Capture the cell that displays the provided text and extract its (X, Y) central coordinate. 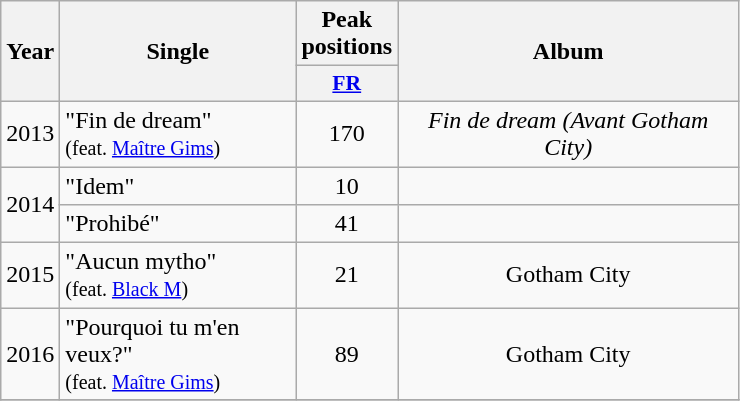
2014 (30, 204)
"Prohibé" (178, 224)
Album (568, 52)
10 (347, 185)
Peak positions (347, 34)
Single (178, 52)
2015 (30, 276)
41 (347, 224)
Fin de dream (Avant Gotham City) (568, 134)
"Pourquoi tu m'en veux?" (feat. Maître Gims) (178, 354)
2016 (30, 354)
170 (347, 134)
21 (347, 276)
"Aucun mytho" (feat. Black M) (178, 276)
"Idem" (178, 185)
FR (347, 84)
"Fin de dream" (feat. Maître Gims) (178, 134)
2013 (30, 134)
Year (30, 52)
89 (347, 354)
